Locate the cell with the specified text and output its [X, Y] center coordinate. 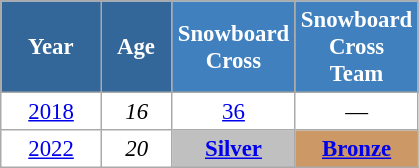
16 [136, 112]
Silver [234, 149]
Snowboard Cross Team [356, 47]
Bronze [356, 149]
2022 [52, 149]
36 [234, 112]
Year [52, 47]
2018 [52, 112]
— [356, 112]
Age [136, 47]
20 [136, 149]
Snowboard Cross [234, 47]
